For the text-containing cell, return its midpoint in [X, Y] coordinate format. 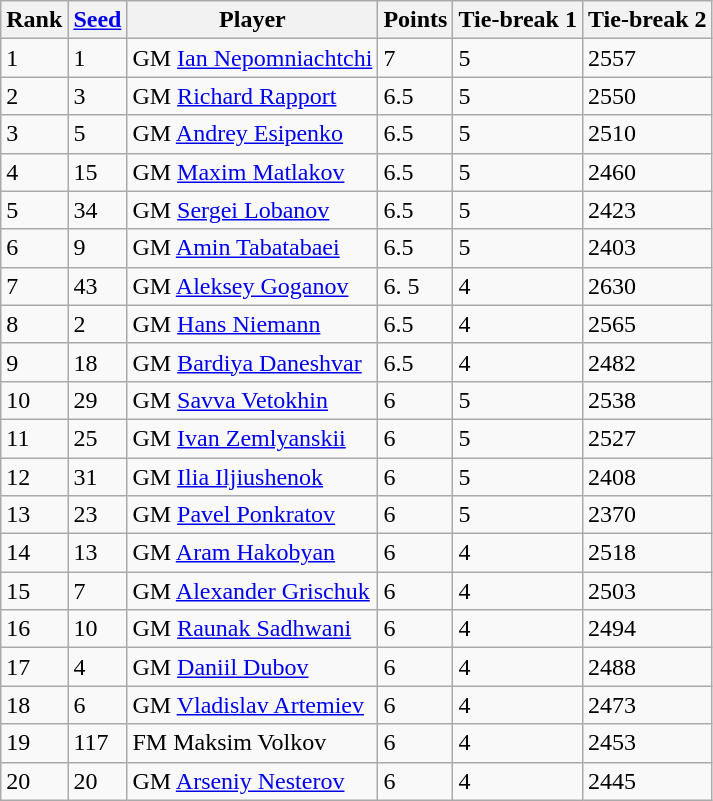
GM Richard Rapport [252, 96]
FM Maksim Volkov [252, 743]
2445 [647, 781]
GM Pavel Ponkratov [252, 515]
GM Raunak Sadhwani [252, 629]
34 [98, 210]
2423 [647, 210]
2473 [647, 705]
2527 [647, 438]
2494 [647, 629]
17 [34, 667]
GM Maxim Matlakov [252, 172]
11 [34, 438]
GM Aleksey Goganov [252, 286]
2557 [647, 58]
Seed [98, 20]
GM Andrey Esipenko [252, 134]
GM Vladislav Artemiev [252, 705]
GM Ivan Zemlyanskii [252, 438]
GM Arseniy Nesterov [252, 781]
25 [98, 438]
19 [34, 743]
Tie-break 2 [647, 20]
117 [98, 743]
2538 [647, 400]
GM Ian Nepomniachtchi [252, 58]
Rank [34, 20]
2518 [647, 553]
2488 [647, 667]
2460 [647, 172]
2370 [647, 515]
2453 [647, 743]
2482 [647, 362]
2503 [647, 591]
2408 [647, 477]
Tie-break 1 [518, 20]
GM Amin Tabatabaei [252, 248]
GM Bardiya Daneshvar [252, 362]
GM Daniil Dubov [252, 667]
GM Aram Hakobyan [252, 553]
2550 [647, 96]
Points [416, 20]
16 [34, 629]
2510 [647, 134]
43 [98, 286]
GM Savva Vetokhin [252, 400]
31 [98, 477]
29 [98, 400]
8 [34, 324]
6. 5 [416, 286]
Player [252, 20]
2565 [647, 324]
14 [34, 553]
GM Sergei Lobanov [252, 210]
23 [98, 515]
GM Ilia Iljiushenok [252, 477]
2630 [647, 286]
GM Hans Niemann [252, 324]
2403 [647, 248]
12 [34, 477]
GM Alexander Grischuk [252, 591]
